From the cell containing the given text, extract its center point as [x, y] coordinate. 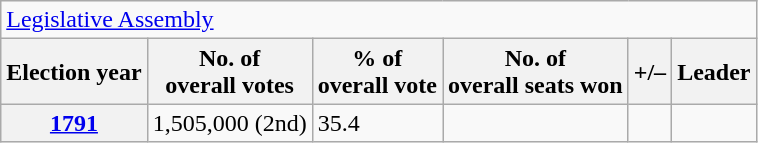
Election year [74, 72]
1,505,000 (2nd) [230, 123]
1791 [74, 123]
Legislative Assembly [378, 20]
No. ofoverall votes [230, 72]
No. ofoverall seats won [536, 72]
% ofoverall vote [377, 72]
35.4 [377, 123]
+/– [650, 72]
Leader [714, 72]
